Locate the cell with the specified text and output its (X, Y) center coordinate. 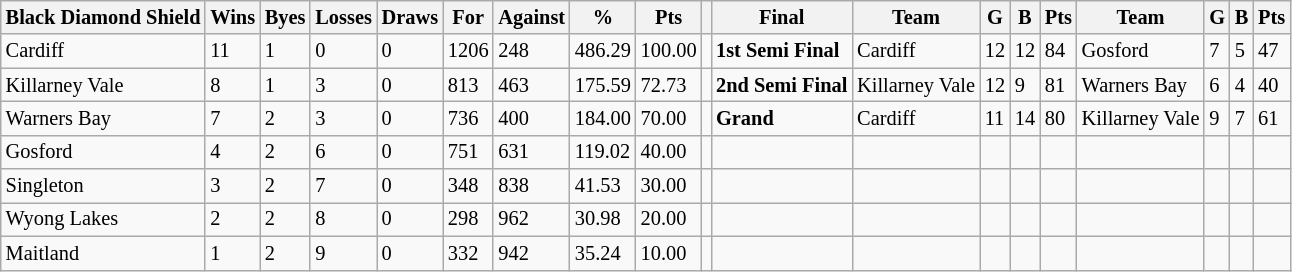
47 (1272, 51)
For (468, 17)
Grand (782, 118)
838 (532, 186)
Wins (232, 17)
Singleton (104, 186)
84 (1058, 51)
Maitland (104, 253)
751 (468, 152)
486.29 (603, 51)
248 (532, 51)
70.00 (669, 118)
Wyong Lakes (104, 219)
35.24 (603, 253)
30.00 (669, 186)
40.00 (669, 152)
% (603, 17)
100.00 (669, 51)
175.59 (603, 85)
72.73 (669, 85)
40 (1272, 85)
41.53 (603, 186)
Draws (410, 17)
942 (532, 253)
5 (1242, 51)
61 (1272, 118)
1206 (468, 51)
Black Diamond Shield (104, 17)
184.00 (603, 118)
400 (532, 118)
1st Semi Final (782, 51)
81 (1058, 85)
14 (1025, 118)
332 (468, 253)
2nd Semi Final (782, 85)
463 (532, 85)
813 (468, 85)
119.02 (603, 152)
736 (468, 118)
80 (1058, 118)
962 (532, 219)
20.00 (669, 219)
Byes (285, 17)
631 (532, 152)
298 (468, 219)
Losses (343, 17)
Against (532, 17)
Final (782, 17)
10.00 (669, 253)
348 (468, 186)
30.98 (603, 219)
